Output the (X, Y) coordinate of the center of the cell containing the given text.  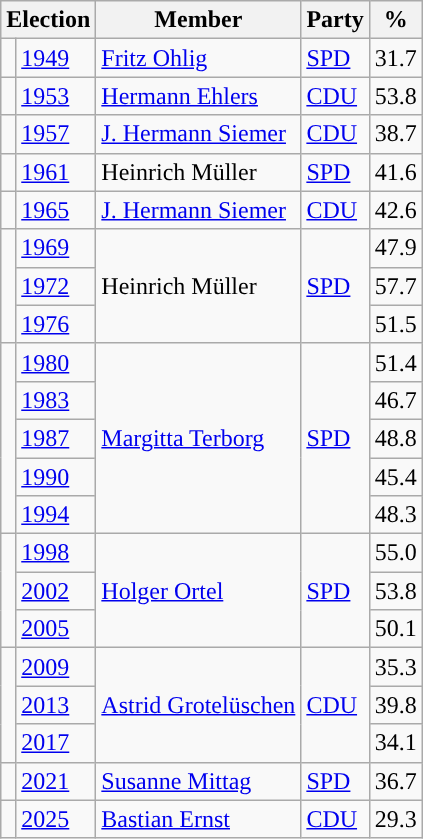
1965 (56, 210)
38.7 (396, 134)
1949 (56, 58)
39.8 (396, 705)
45.4 (396, 477)
% (396, 20)
1961 (56, 172)
42.6 (396, 210)
1994 (56, 515)
36.7 (396, 781)
1957 (56, 134)
57.7 (396, 286)
50.1 (396, 629)
2025 (56, 819)
Hermann Ehlers (198, 96)
2017 (56, 743)
1972 (56, 286)
1987 (56, 438)
Member (198, 20)
Fritz Ohlig (198, 58)
1990 (56, 477)
46.7 (396, 400)
1983 (56, 400)
Astrid Grotelüschen (198, 705)
Holger Ortel (198, 591)
Susanne Mittag (198, 781)
48.8 (396, 438)
1998 (56, 553)
31.7 (396, 58)
1953 (56, 96)
2002 (56, 591)
Bastian Ernst (198, 819)
47.9 (396, 248)
29.3 (396, 819)
34.1 (396, 743)
51.4 (396, 362)
Party (335, 20)
1976 (56, 324)
2021 (56, 781)
55.0 (396, 553)
Election (48, 20)
35.3 (396, 667)
2009 (56, 667)
2013 (56, 705)
1969 (56, 248)
Margitta Terborg (198, 438)
1980 (56, 362)
41.6 (396, 172)
2005 (56, 629)
51.5 (396, 324)
48.3 (396, 515)
